Output the (X, Y) coordinate of the center of the cell containing the given text.  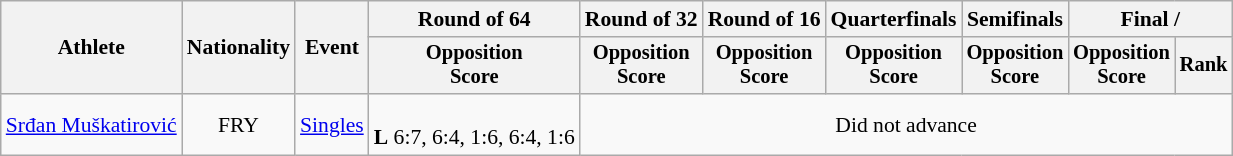
Quarterfinals (894, 19)
L 6:7, 6:4, 1:6, 6:4, 1:6 (474, 124)
Final / (1150, 19)
Srđan Muškatirović (92, 124)
Round of 64 (474, 19)
Nationality (238, 48)
Round of 32 (642, 19)
Did not advance (906, 124)
Round of 16 (764, 19)
Semifinals (1016, 19)
Athlete (92, 48)
Event (332, 48)
Rank (1204, 66)
Singles (332, 124)
FRY (238, 124)
